Extract the (X, Y) coordinate from the center of the cell holding the provided text.  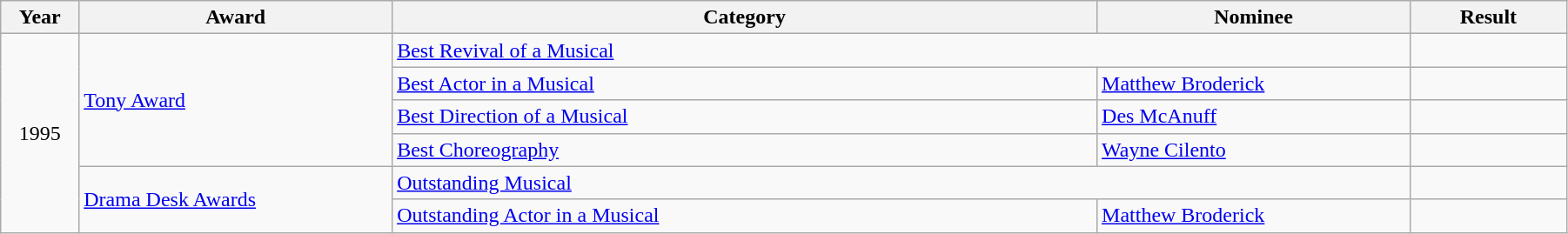
Best Direction of a Musical (745, 117)
Wayne Cilento (1254, 150)
Category (745, 17)
Award (236, 17)
Result (1488, 17)
Best Actor in a Musical (745, 84)
Des McAnuff (1254, 117)
Outstanding Musical (901, 183)
1995 (40, 133)
Year (40, 17)
Nominee (1254, 17)
Best Revival of a Musical (901, 50)
Best Choreography (745, 150)
Drama Desk Awards (236, 199)
Outstanding Actor in a Musical (745, 216)
Tony Award (236, 100)
